Search for the cell housing the specified text and yield its (X, Y) center coordinate. 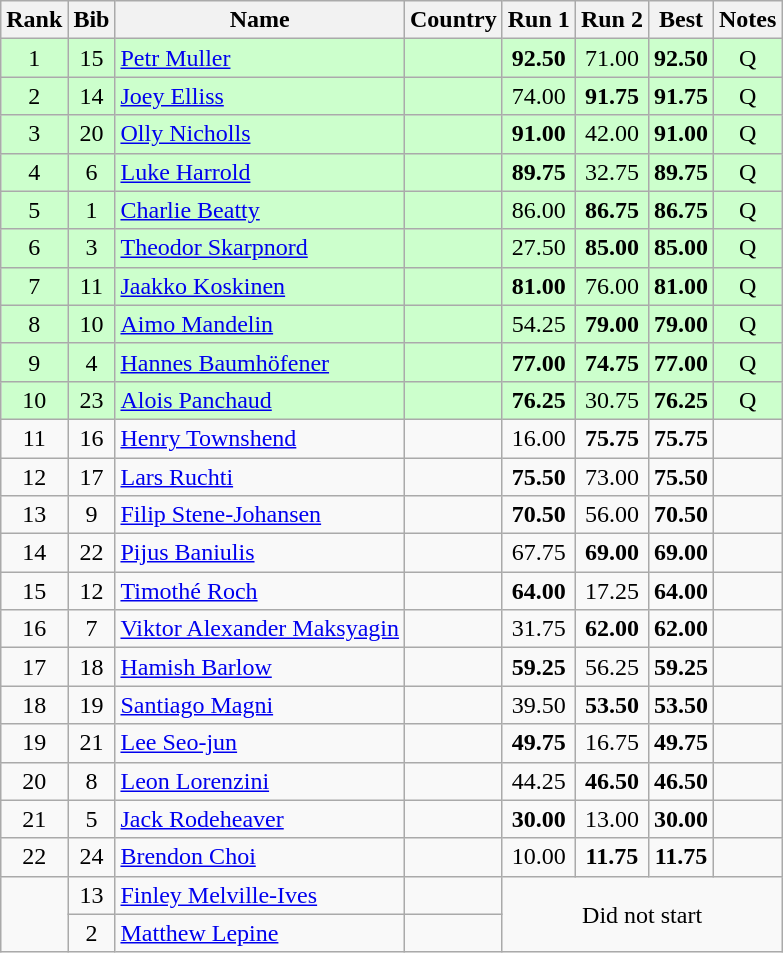
Best (680, 20)
Country (454, 20)
32.75 (612, 172)
13.00 (612, 819)
42.00 (612, 134)
86.00 (538, 210)
Matthew Lepine (260, 933)
44.25 (538, 781)
16.75 (612, 743)
56.00 (612, 515)
73.00 (612, 477)
Olly Nicholls (260, 134)
Rank (34, 20)
71.00 (612, 58)
74.75 (612, 362)
Did not start (642, 914)
74.00 (538, 96)
30.75 (612, 400)
Santiago Magni (260, 705)
Petr Muller (260, 58)
Run 1 (538, 20)
Run 2 (612, 20)
Lee Seo-jun (260, 743)
Finley Melville-Ives (260, 895)
Jaakko Koskinen (260, 286)
Hamish Barlow (260, 667)
Lars Ruchti (260, 477)
Charlie Beatty (260, 210)
Timothé Roch (260, 591)
Viktor Alexander Maksyagin (260, 629)
10.00 (538, 857)
17.25 (612, 591)
Brendon Choi (260, 857)
Hannes Baumhöfener (260, 362)
Filip Stene-Johansen (260, 515)
Pijus Baniulis (260, 553)
Jack Rodeheaver (260, 819)
Name (260, 20)
54.25 (538, 324)
31.75 (538, 629)
Henry Townshend (260, 438)
Theodor Skarpnord (260, 248)
Luke Harrold (260, 172)
Aimo Mandelin (260, 324)
56.25 (612, 667)
76.00 (612, 286)
23 (92, 400)
Joey Elliss (260, 96)
Leon Lorenzini (260, 781)
Alois Panchaud (260, 400)
Bib (92, 20)
67.75 (538, 553)
24 (92, 857)
16.00 (538, 438)
27.50 (538, 248)
39.50 (538, 705)
Notes (748, 20)
